Return the (X, Y) coordinate for the center point of the cell that contains the specified text.  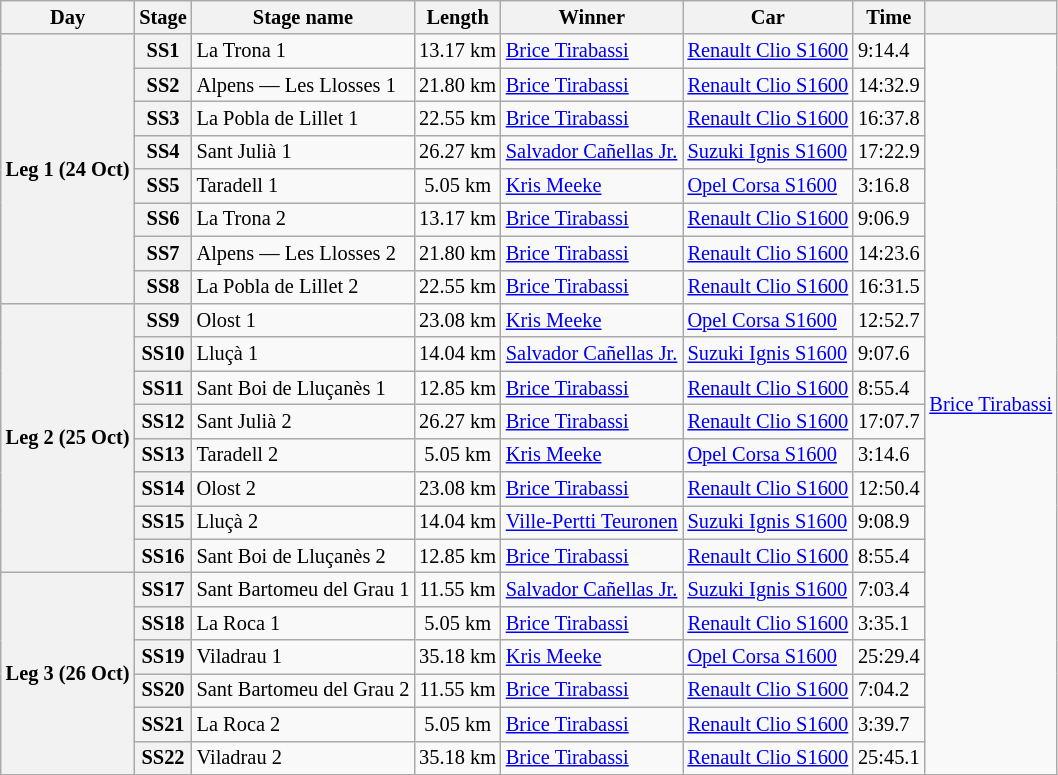
Lluçà 2 (304, 522)
Day (68, 17)
SS12 (162, 421)
Sant Julià 2 (304, 421)
SS18 (162, 623)
Alpens — Les Llosses 1 (304, 85)
Taradell 1 (304, 186)
Olost 1 (304, 320)
3:39.7 (888, 724)
Winner (592, 17)
12:52.7 (888, 320)
Sant Julià 1 (304, 152)
SS4 (162, 152)
La Trona 2 (304, 219)
25:45.1 (888, 758)
SS16 (162, 556)
Stage name (304, 17)
16:37.8 (888, 118)
14:23.6 (888, 253)
SS8 (162, 287)
SS9 (162, 320)
Stage (162, 17)
SS11 (162, 388)
SS3 (162, 118)
Lluçà 1 (304, 354)
17:07.7 (888, 421)
Olost 2 (304, 489)
9:07.6 (888, 354)
Leg 3 (26 Oct) (68, 673)
Sant Boi de Lluçanès 1 (304, 388)
La Pobla de Lillet 2 (304, 287)
SS6 (162, 219)
La Pobla de Lillet 1 (304, 118)
Length (458, 17)
Taradell 2 (304, 455)
Sant Boi de Lluçanès 2 (304, 556)
Leg 1 (24 Oct) (68, 168)
Sant Bartomeu del Grau 1 (304, 589)
SS2 (162, 85)
Viladrau 1 (304, 657)
14:32.9 (888, 85)
SS20 (162, 690)
3:14.6 (888, 455)
Leg 2 (25 Oct) (68, 438)
7:04.2 (888, 690)
7:03.4 (888, 589)
3:35.1 (888, 623)
17:22.9 (888, 152)
9:08.9 (888, 522)
Alpens — Les Llosses 2 (304, 253)
SS22 (162, 758)
SS1 (162, 51)
Sant Bartomeu del Grau 2 (304, 690)
Car (768, 17)
La Roca 2 (304, 724)
Ville-Pertti Teuronen (592, 522)
SS13 (162, 455)
SS7 (162, 253)
SS19 (162, 657)
12:50.4 (888, 489)
3:16.8 (888, 186)
SS10 (162, 354)
9:06.9 (888, 219)
La Trona 1 (304, 51)
SS15 (162, 522)
SS5 (162, 186)
Viladrau 2 (304, 758)
25:29.4 (888, 657)
SS14 (162, 489)
La Roca 1 (304, 623)
Time (888, 17)
SS17 (162, 589)
9:14.4 (888, 51)
16:31.5 (888, 287)
SS21 (162, 724)
